For the text-containing cell, return its midpoint in (x, y) coordinate format. 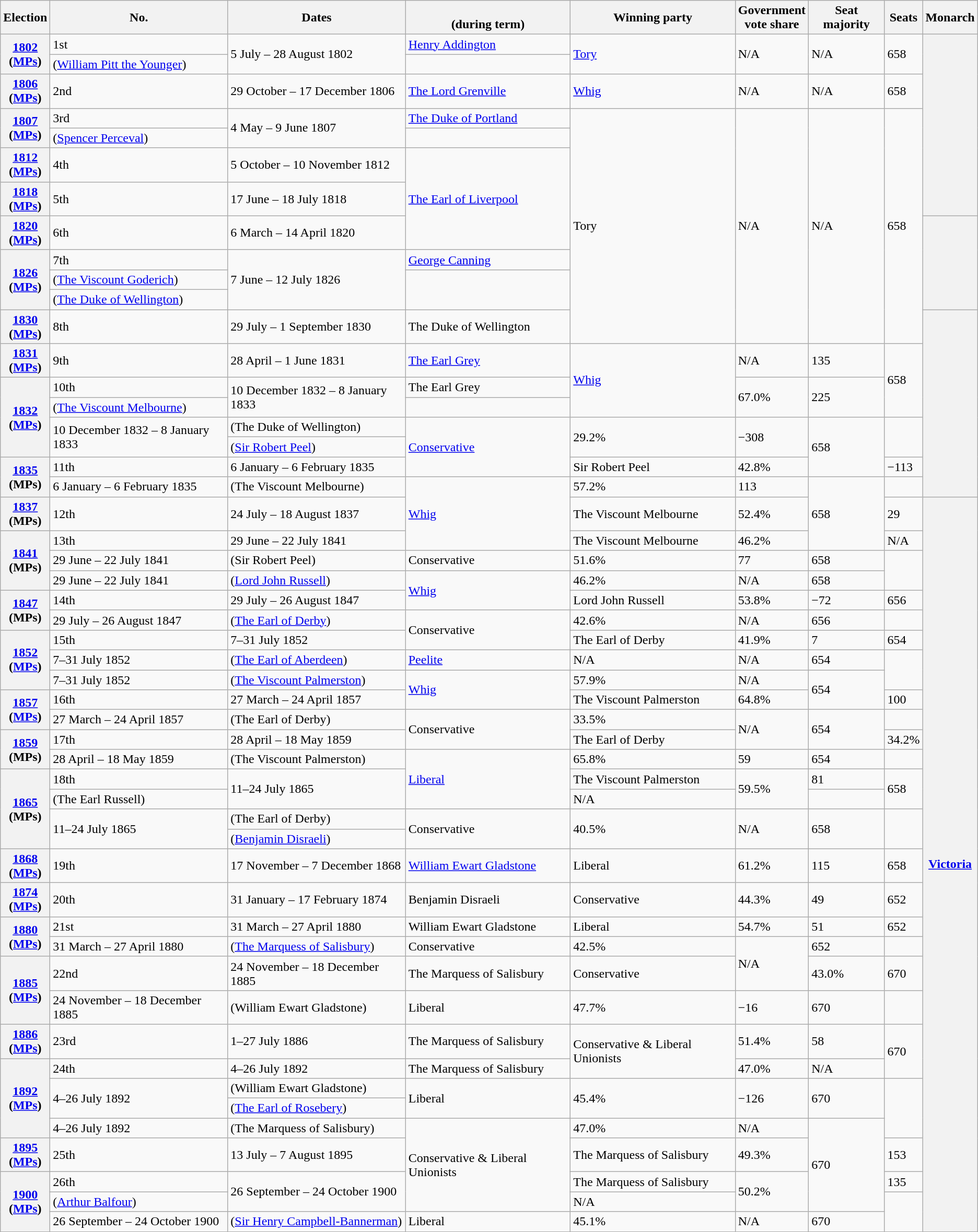
45.1% (653, 1222)
225 (846, 397)
59 (772, 759)
1865(MPs) (25, 809)
1–27 July 1886 (317, 1041)
24 July – 18 August 1837 (317, 514)
5 July – 28 August 1802 (317, 54)
12th (139, 514)
15th (139, 640)
Governmentvote share (772, 18)
(William Pitt the Younger) (139, 64)
40.5% (653, 829)
50.2% (772, 1192)
(Arthur Balfour) (139, 1202)
49.3% (772, 1155)
29 October – 17 December 1806 (317, 91)
22nd (139, 973)
Seats (904, 18)
58 (846, 1041)
13 July – 7 August 1895 (317, 1155)
3rd (139, 118)
Victoria (950, 864)
21st (139, 926)
42.8% (772, 467)
−16 (772, 1007)
19th (139, 866)
Peelite (488, 660)
(The Viscount Goderich) (139, 279)
1837(MPs) (25, 514)
51.4% (772, 1041)
51 (846, 926)
5th (139, 198)
6 March – 14 April 1820 (317, 233)
34.2% (904, 740)
7 (846, 640)
Dates (317, 18)
1847(MPs) (25, 610)
18th (139, 779)
1874(MPs) (25, 899)
1831(MPs) (25, 360)
29 (904, 514)
−308 (772, 437)
1885(MPs) (25, 990)
64.8% (772, 700)
−126 (772, 1098)
−113 (904, 467)
(during term) (488, 18)
1900(MPs) (25, 1202)
1835(MPs) (25, 477)
7 June – 12 July 1826 (317, 279)
(The Earl of Aberdeen) (317, 660)
1818(MPs) (25, 198)
52.4% (772, 514)
(Spencer Perceval) (139, 138)
1880(MPs) (25, 936)
1832(MPs) (25, 417)
4th (139, 165)
The Duke of Wellington (488, 326)
16th (139, 700)
41.9% (772, 640)
7th (139, 260)
(The Earl of Rosebery) (317, 1108)
51.6% (653, 560)
Sir Robert Peel (653, 467)
25th (139, 1155)
17 November – 7 December 1868 (317, 866)
The Earl of Liverpool (488, 198)
−72 (846, 600)
1857(MPs) (25, 710)
1812(MPs) (25, 165)
17 June – 18 July 1818 (317, 198)
9th (139, 360)
(The Earl Russell) (139, 799)
29 July – 1 September 1830 (317, 326)
(Sir Henry Campbell-Bannerman) (317, 1222)
113 (772, 487)
20th (139, 899)
Seat majority (846, 18)
1886(MPs) (25, 1041)
81 (846, 779)
8th (139, 326)
(Lord John Russell) (317, 580)
6th (139, 233)
33.5% (653, 720)
1830(MPs) (25, 326)
153 (904, 1155)
Henry Addington (488, 44)
45.4% (653, 1098)
115 (846, 866)
11th (139, 467)
1859(MPs) (25, 749)
Lord John Russell (653, 600)
10th (139, 388)
Monarch (950, 18)
5 October – 10 November 1812 (317, 165)
57.2% (653, 487)
47.7% (653, 1007)
1852(MPs) (25, 660)
23rd (139, 1041)
14th (139, 600)
28 April – 1 June 1831 (317, 360)
(Benjamin Disraeli) (317, 839)
1826(MPs) (25, 279)
4 May – 9 June 1807 (317, 128)
Benjamin Disraeli (488, 899)
59.5% (772, 789)
42.6% (653, 620)
1868(MPs) (25, 866)
1895(MPs) (25, 1155)
1807(MPs) (25, 128)
No. (139, 18)
1820(MPs) (25, 233)
65.8% (653, 759)
1st (139, 44)
13th (139, 541)
49 (846, 899)
Winning party (653, 18)
24th (139, 1068)
61.2% (772, 866)
77 (772, 560)
57.9% (653, 679)
George Canning (488, 260)
31 January – 17 February 1874 (317, 899)
42.5% (653, 946)
67.0% (772, 397)
43.0% (846, 973)
The Duke of Portland (488, 118)
Election (25, 18)
17th (139, 740)
54.7% (772, 926)
26th (139, 1182)
2nd (139, 91)
53.8% (772, 600)
29.2% (653, 437)
1806(MPs) (25, 91)
The Lord Grenville (488, 91)
1802(MPs) (25, 54)
1892(MPs) (25, 1098)
44.3% (772, 899)
1841(MPs) (25, 560)
100 (904, 700)
